Provide the [X, Y] coordinate of the cell's center where the given text is located.  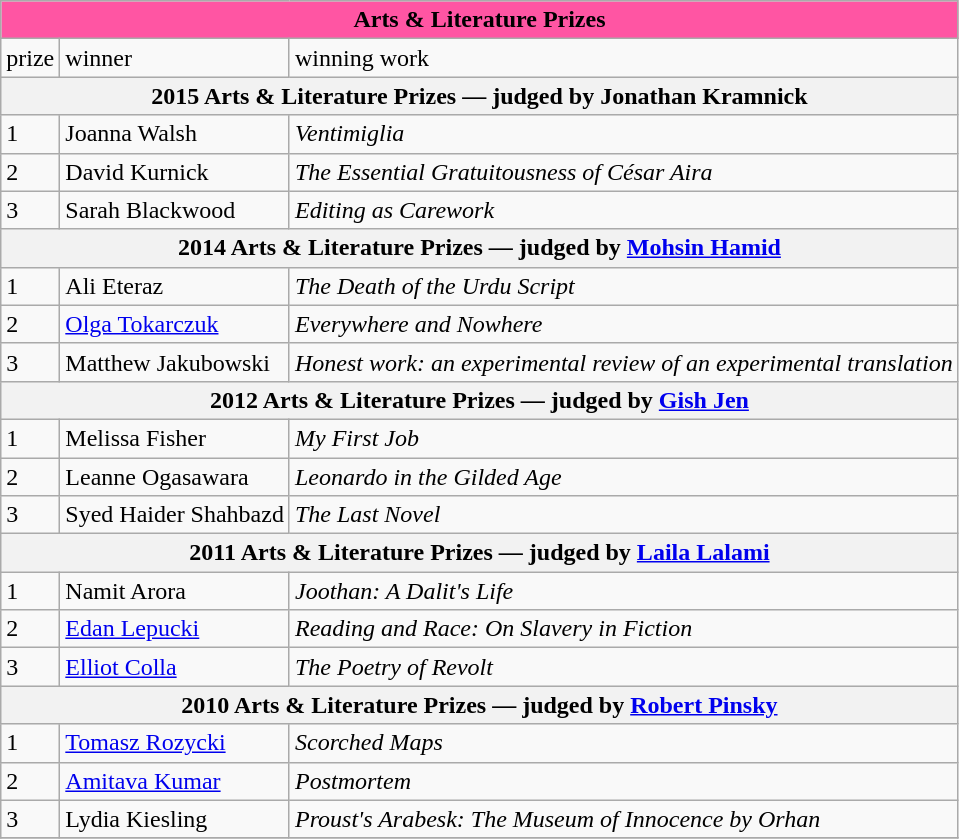
The Essential Gratuitousness of César Aira [624, 172]
Amitava Kumar [175, 781]
The Death of the Urdu Script [624, 286]
Honest work: an experimental review of an experimental translation [624, 362]
Lydia Kiesling [175, 819]
2011 Arts & Literature Prizes — judged by Laila Lalami [480, 553]
winner [175, 58]
Reading and Race: On Slavery in Fiction [624, 629]
Scorched Maps [624, 743]
Ventimiglia [624, 134]
2010 Arts & Literature Prizes — judged by Robert Pinsky [480, 705]
Proust's Arabesk: The Museum of Innocence by Orhan [624, 819]
Leonardo in the Gilded Age [624, 477]
Elliot Colla [175, 667]
Postmortem [624, 781]
The Poetry of Revolt [624, 667]
Sarah Blackwood [175, 210]
David Kurnick [175, 172]
Syed Haider Shahbazd [175, 515]
Olga Tokarczuk [175, 324]
Joanna Walsh [175, 134]
prize [30, 58]
Matthew Jakubowski [175, 362]
The Last Novel [624, 515]
Melissa Fisher [175, 438]
Everywhere and Nowhere [624, 324]
Tomasz Rozycki [175, 743]
Edan Lepucki [175, 629]
winning work [624, 58]
Leanne Ogasawara [175, 477]
2015 Arts & Literature Prizes — judged by Jonathan Kramnick [480, 96]
Editing as Carework [624, 210]
2014 Arts & Literature Prizes — judged by Mohsin Hamid [480, 248]
Namit Arora [175, 591]
My First Job [624, 438]
Arts & Literature Prizes [480, 20]
Ali Eteraz [175, 286]
Joothan: A Dalit's Life [624, 591]
2012 Arts & Literature Prizes — judged by Gish Jen [480, 400]
